For the text-containing cell, return its midpoint in (x, y) coordinate format. 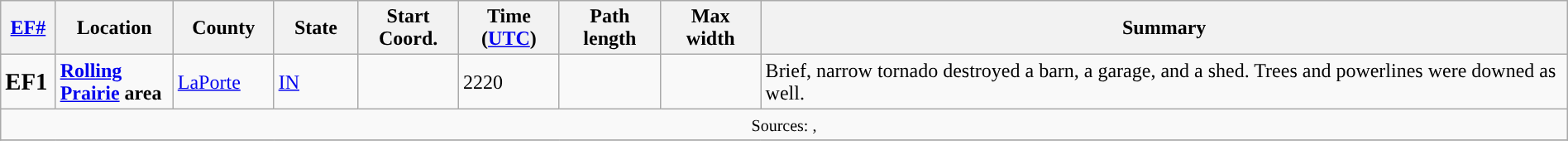
Summary (1164, 28)
IN (316, 81)
Sources: , (784, 124)
Time (UTC) (509, 28)
Max width (710, 28)
State (316, 28)
Rolling Prairie area (114, 81)
2220 (509, 81)
LaPorte (223, 81)
County (223, 28)
Location (114, 28)
Start Coord. (409, 28)
EF1 (28, 81)
Brief, narrow tornado destroyed a barn, a garage, and a shed. Trees and powerlines were downed as well. (1164, 81)
Path length (610, 28)
EF# (28, 28)
